Pinpoint the cell where the given text exists, returning its [X, Y] midpoint coordinate. 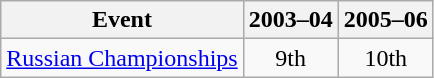
10th [386, 58]
2003–04 [290, 20]
Russian Championships [122, 58]
2005–06 [386, 20]
Event [122, 20]
9th [290, 58]
